Capture the cell that displays the provided text and extract its (X, Y) central coordinate. 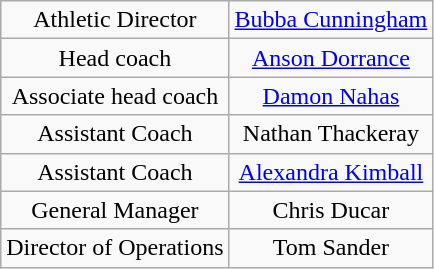
Alexandra Kimball (331, 172)
Associate head coach (115, 96)
Chris Ducar (331, 210)
Nathan Thackeray (331, 134)
Anson Dorrance (331, 58)
General Manager (115, 210)
Head coach (115, 58)
Tom Sander (331, 248)
Bubba Cunningham (331, 20)
Director of Operations (115, 248)
Damon Nahas (331, 96)
Athletic Director (115, 20)
